For the text-containing cell, return its midpoint in [x, y] coordinate format. 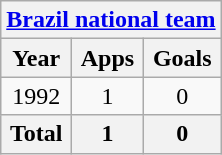
Brazil national team [111, 20]
Goals [182, 58]
1992 [36, 96]
Apps [108, 58]
Year [36, 58]
Total [36, 134]
